Capture the cell that displays the provided text and extract its [X, Y] central coordinate. 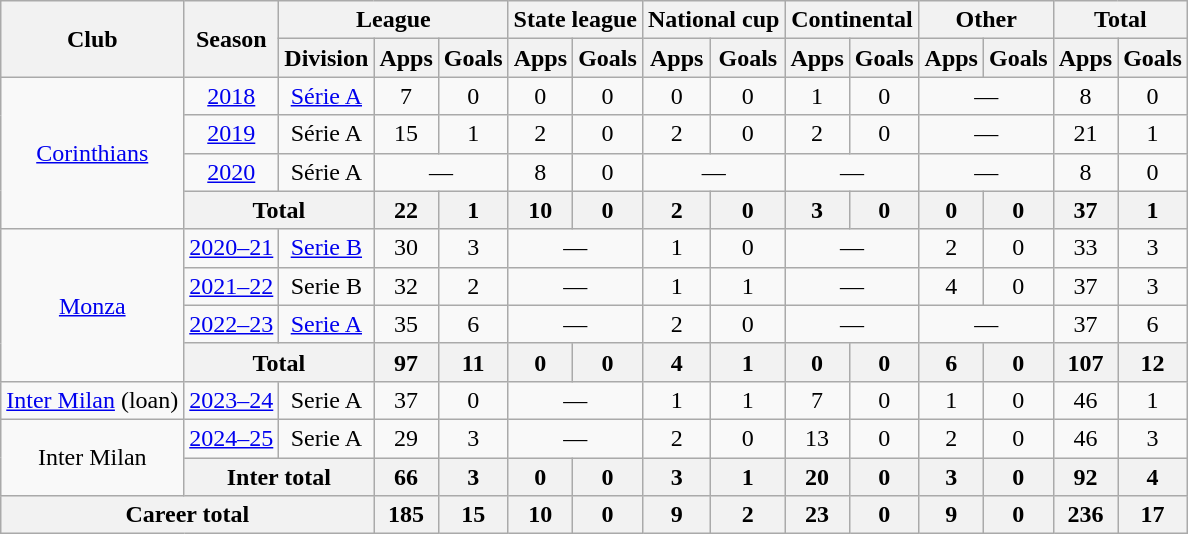
22 [406, 210]
Club [92, 39]
17 [1153, 515]
2022–23 [232, 324]
Corinthians [92, 153]
20 [817, 477]
Season [232, 39]
Inter Milan (loan) [92, 400]
12 [1153, 362]
League [394, 20]
Career total [188, 515]
33 [1085, 248]
State league [575, 20]
107 [1085, 362]
11 [473, 362]
2019 [232, 134]
66 [406, 477]
Continental [852, 20]
23 [817, 515]
32 [406, 286]
2020 [232, 172]
Division [326, 58]
National cup [713, 20]
21 [1085, 134]
29 [406, 438]
97 [406, 362]
35 [406, 324]
13 [817, 438]
Inter total [279, 477]
2021–22 [232, 286]
92 [1085, 477]
2018 [232, 96]
Monza [92, 305]
185 [406, 515]
236 [1085, 515]
2024–25 [232, 438]
2020–21 [232, 248]
Other [986, 20]
30 [406, 248]
2023–24 [232, 400]
Inter Milan [92, 457]
